Provide the (x, y) coordinate of the cell's center where the given text is located.  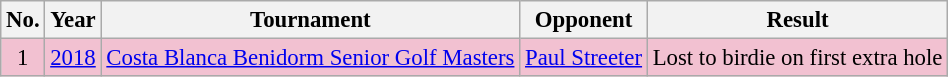
Opponent (584, 20)
No. (23, 20)
1 (23, 58)
Paul Streeter (584, 58)
Lost to birdie on first extra hole (797, 58)
2018 (73, 58)
Costa Blanca Benidorm Senior Golf Masters (310, 58)
Year (73, 20)
Tournament (310, 20)
Result (797, 20)
